Find where the given text appears and provide that cell's center as [x, y] coordinate. 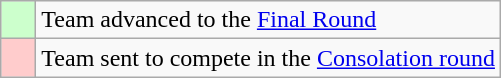
Team sent to compete in the Consolation round [268, 58]
Team advanced to the Final Round [268, 20]
